Provide the [X, Y] coordinate of the cell's center where the given text is located.  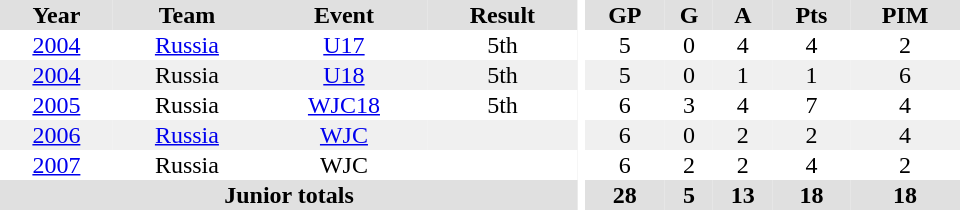
A [743, 15]
2005 [56, 105]
3 [689, 105]
28 [625, 195]
Result [502, 15]
Year [56, 15]
PIM [905, 15]
Event [344, 15]
U18 [344, 75]
U17 [344, 45]
2007 [56, 165]
Team [187, 15]
7 [812, 105]
Junior totals [289, 195]
13 [743, 195]
Pts [812, 15]
2006 [56, 135]
G [689, 15]
GP [625, 15]
WJC18 [344, 105]
